Search for the cell housing the specified text and yield its (X, Y) center coordinate. 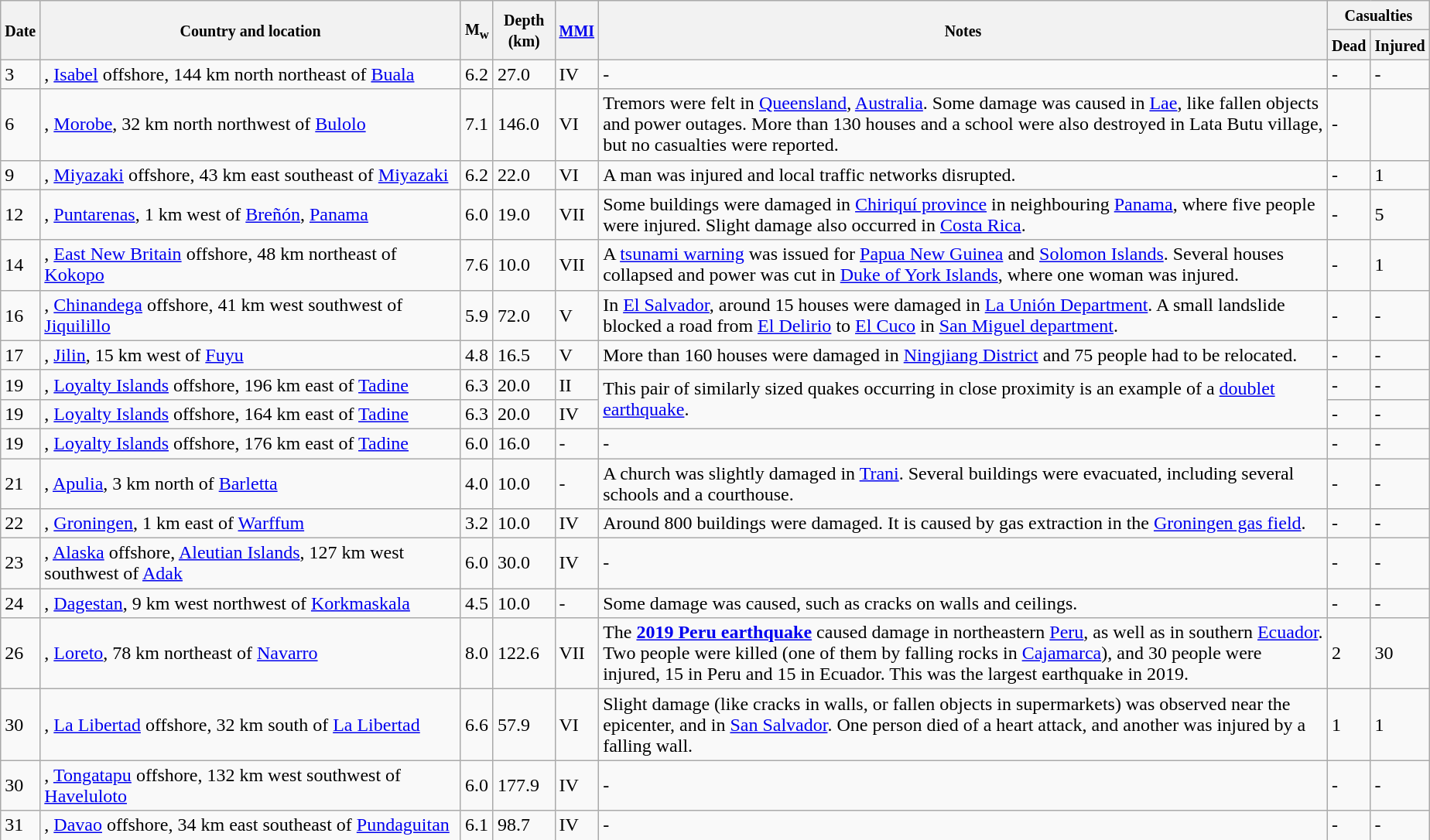
72.0 (524, 316)
Notes (963, 30)
Around 800 buildings were damaged. It is caused by gas extraction in the Groningen gas field. (963, 524)
27.0 (524, 74)
, Isabel offshore, 144 km north northeast of Buala (251, 74)
Some damage was caused, such as cracks on walls and ceilings. (963, 603)
16.5 (524, 355)
4.0 (477, 483)
, Dagestan, 9 km west northwest of Korkmaskala (251, 603)
16 (20, 316)
146.0 (524, 125)
2 (1349, 654)
A church was slightly damaged in Trani. Several buildings were evacuated, including several schools and a courthouse. (963, 483)
, East New Britain offshore, 48 km northeast of Kokopo (251, 265)
, Tongatapu offshore, 132 km west southwest of Haveluloto (251, 786)
19.0 (524, 215)
Casualties (1378, 15)
21 (20, 483)
A man was injured and local traffic networks disrupted. (963, 175)
, Davao offshore, 34 km east southeast of Pundaguitan (251, 825)
3 (20, 74)
16.0 (524, 443)
, Groningen, 1 km east of Warffum (251, 524)
7.6 (477, 265)
Dead (1349, 45)
22 (20, 524)
, La Libertad offshore, 32 km south of La Libertad (251, 725)
5.9 (477, 316)
17 (20, 355)
Mw (477, 30)
, Jilin, 15 km west of Fuyu (251, 355)
II (577, 384)
Some buildings were damaged in Chiriquí province in neighbouring Panama, where five people were injured. Slight damage also occurred in Costa Rica. (963, 215)
MMI (577, 30)
8.0 (477, 654)
Depth (km) (524, 30)
7.1 (477, 125)
, Miyazaki offshore, 43 km east southeast of Miyazaki (251, 175)
24 (20, 603)
6.1 (477, 825)
5 (1400, 215)
4.8 (477, 355)
9 (20, 175)
14 (20, 265)
3.2 (477, 524)
23 (20, 563)
57.9 (524, 725)
, Loreto, 78 km northeast of Navarro (251, 654)
6 (20, 125)
6.6 (477, 725)
, Loyalty Islands offshore, 176 km east of Tadine (251, 443)
, Chinandega offshore, 41 km west southwest of Jiquilillo (251, 316)
22.0 (524, 175)
More than 160 houses were damaged in Ningjiang District and 75 people had to be relocated. (963, 355)
12 (20, 215)
, Loyalty Islands offshore, 164 km east of Tadine (251, 414)
Injured (1400, 45)
98.7 (524, 825)
, Loyalty Islands offshore, 196 km east of Tadine (251, 384)
, Apulia, 3 km north of Barletta (251, 483)
Date (20, 30)
31 (20, 825)
, Alaska offshore, Aleutian Islands, 127 km west southwest of Adak (251, 563)
30.0 (524, 563)
, Puntarenas, 1 km west of Breñón, Panama (251, 215)
4.5 (477, 603)
177.9 (524, 786)
Country and location (251, 30)
This pair of similarly sized quakes occurring in close proximity is an example of a doublet earthquake. (963, 399)
122.6 (524, 654)
26 (20, 654)
, Morobe, 32 km north northwest of Bulolo (251, 125)
